Return the (X, Y) coordinate for the center point of the cell that contains the specified text.  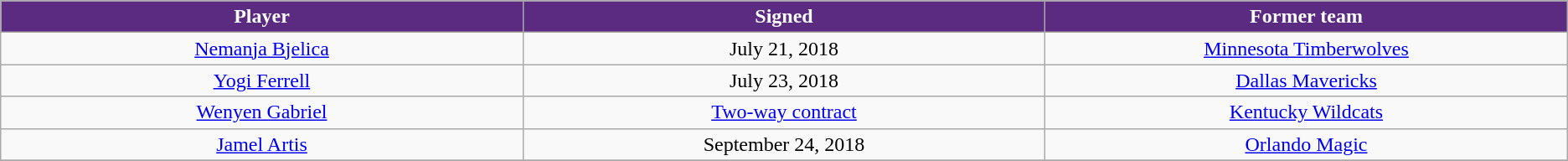
Wenyen Gabriel (261, 112)
Signed (784, 17)
Dallas Mavericks (1307, 80)
Kentucky Wildcats (1307, 112)
Jamel Artis (261, 144)
Minnesota Timberwolves (1307, 49)
Orlando Magic (1307, 144)
July 21, 2018 (784, 49)
Former team (1307, 17)
September 24, 2018 (784, 144)
Player (261, 17)
Nemanja Bjelica (261, 49)
July 23, 2018 (784, 80)
Two-way contract (784, 112)
Yogi Ferrell (261, 80)
